For the text-containing cell, return its midpoint in [X, Y] coordinate format. 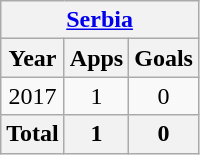
Year [33, 58]
Serbia [100, 20]
Apps [96, 58]
Goals [164, 58]
Total [33, 134]
2017 [33, 96]
